Search for the cell housing the specified text and yield its [x, y] center coordinate. 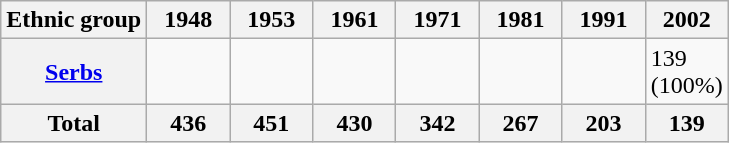
1991 [604, 20]
451 [272, 123]
1948 [188, 20]
139 [686, 123]
267 [520, 123]
Total [74, 123]
436 [188, 123]
203 [604, 123]
1953 [272, 20]
139(100%) [686, 72]
1981 [520, 20]
342 [438, 123]
Serbs [74, 72]
1971 [438, 20]
430 [354, 123]
Ethnic group [74, 20]
2002 [686, 20]
1961 [354, 20]
